Search for the cell housing the specified text and yield its (x, y) center coordinate. 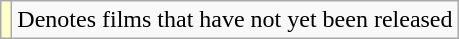
Denotes films that have not yet been released (235, 20)
